Extract the [X, Y] coordinate from the center of the cell holding the provided text.  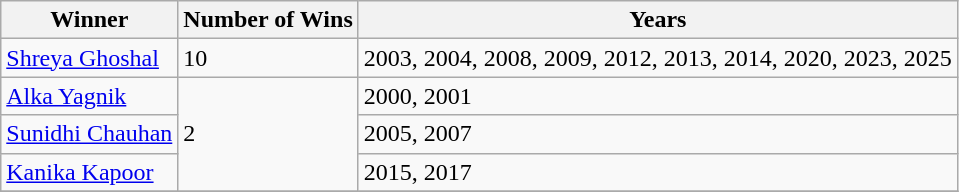
2015, 2017 [658, 172]
Years [658, 20]
Number of Wins [268, 20]
10 [268, 58]
Sunidhi Chauhan [90, 134]
2003, 2004, 2008, 2009, 2012, 2013, 2014, 2020, 2023, 2025 [658, 58]
Alka Yagnik [90, 96]
Winner [90, 20]
2 [268, 134]
Kanika Kapoor [90, 172]
2000, 2001 [658, 96]
2005, 2007 [658, 134]
Shreya Ghoshal [90, 58]
